Locate the cell with the specified text and output its [X, Y] center coordinate. 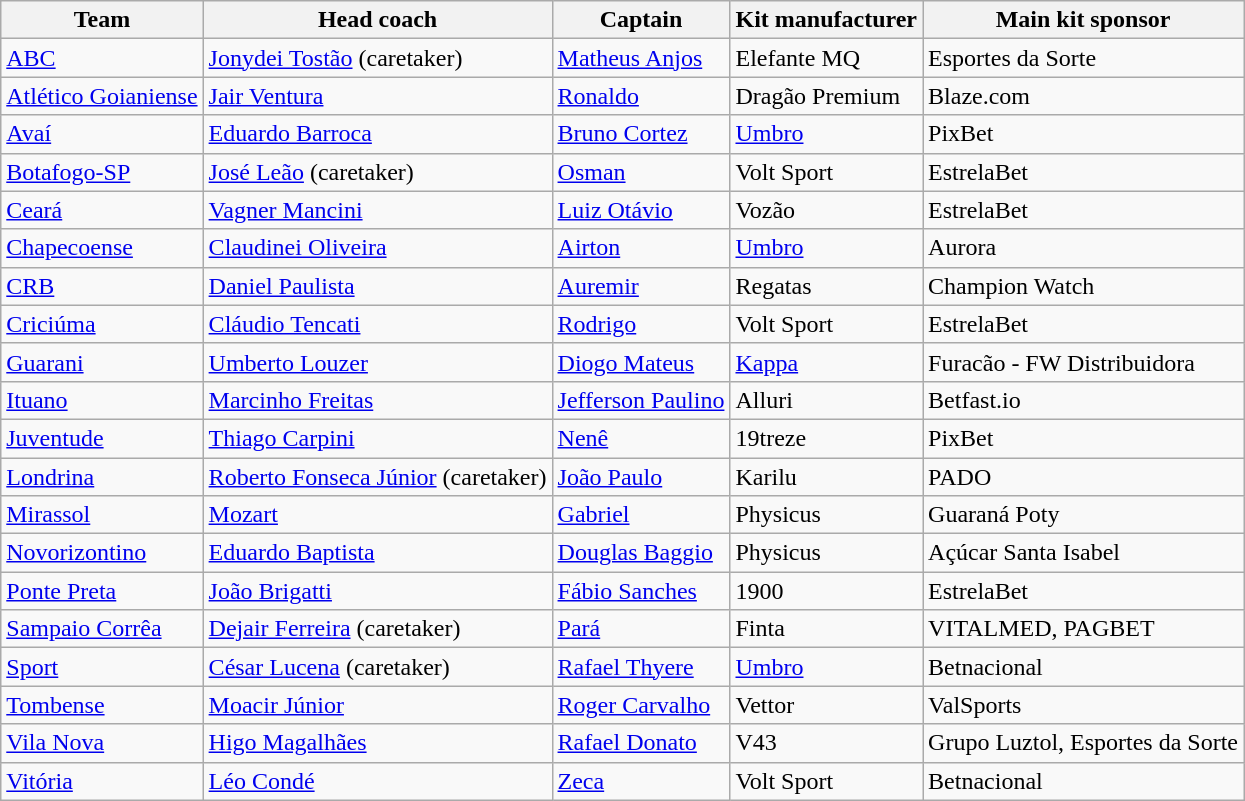
Botafogo-SP [102, 172]
Blaze.com [1084, 96]
19treze [826, 438]
Head coach [378, 20]
Avaí [102, 134]
Karilu [826, 477]
Auremir [641, 286]
Umberto Louzer [378, 362]
Nenê [641, 438]
Sport [102, 667]
Gabriel [641, 515]
Rafael Thyere [641, 667]
Finta [826, 629]
Vagner Mancini [378, 210]
Moacir Júnior [378, 705]
Rafael Donato [641, 743]
Vettor [826, 705]
Ronaldo [641, 96]
Airton [641, 248]
Rodrigo [641, 324]
Vitória [102, 781]
Guarani [102, 362]
Criciúma [102, 324]
Team [102, 20]
Osman [641, 172]
Regatas [826, 286]
Thiago Carpini [378, 438]
Furacão - FW Distribuidora [1084, 362]
Betfast.io [1084, 400]
Alluri [826, 400]
Claudinei Oliveira [378, 248]
ABC [102, 58]
Vila Nova [102, 743]
Aurora [1084, 248]
Dragão Premium [826, 96]
Champion Watch [1084, 286]
Vozão [826, 210]
Eduardo Baptista [378, 553]
Eduardo Barroca [378, 134]
Dejair Ferreira (caretaker) [378, 629]
Pará [641, 629]
Diogo Mateus [641, 362]
Bruno Cortez [641, 134]
José Leão (caretaker) [378, 172]
Fábio Sanches [641, 591]
Sampaio Corrêa [102, 629]
Léo Condé [378, 781]
Ceará [102, 210]
Ituano [102, 400]
Mirassol [102, 515]
Zeca [641, 781]
João Paulo [641, 477]
Roberto Fonseca Júnior (caretaker) [378, 477]
Novorizontino [102, 553]
Kit manufacturer [826, 20]
Higo Magalhães [378, 743]
Juventude [102, 438]
Elefante MQ [826, 58]
Jefferson Paulino [641, 400]
ValSports [1084, 705]
Jonydei Tostão (caretaker) [378, 58]
Açúcar Santa Isabel [1084, 553]
Ponte Preta [102, 591]
Esportes da Sorte [1084, 58]
Luiz Otávio [641, 210]
Chapecoense [102, 248]
João Brigatti [378, 591]
Main kit sponsor [1084, 20]
1900 [826, 591]
Cláudio Tencati [378, 324]
Roger Carvalho [641, 705]
V43 [826, 743]
VITALMED, PAGBET [1084, 629]
Tombense [102, 705]
César Lucena (caretaker) [378, 667]
Douglas Baggio [641, 553]
Mozart [378, 515]
PADO [1084, 477]
Londrina [102, 477]
Guaraná Poty [1084, 515]
Grupo Luztol, Esportes da Sorte [1084, 743]
Jair Ventura [378, 96]
Marcinho Freitas [378, 400]
Kappa [826, 362]
Atlético Goianiense [102, 96]
Captain [641, 20]
Daniel Paulista [378, 286]
CRB [102, 286]
Matheus Anjos [641, 58]
